Capture the cell that displays the provided text and extract its [X, Y] central coordinate. 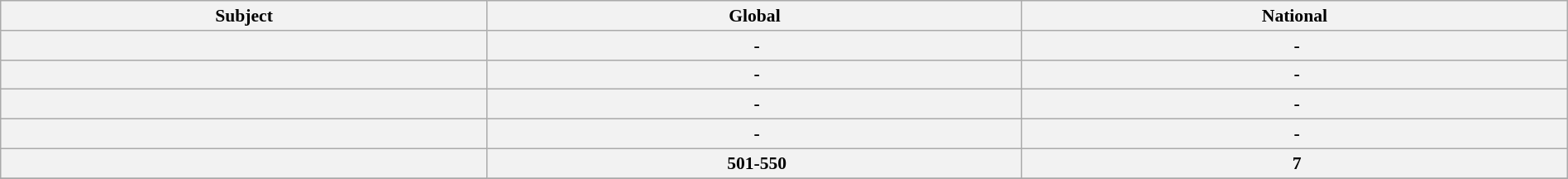
7 [1295, 163]
Global [754, 16]
National [1295, 16]
501-550 [754, 163]
Subject [245, 16]
